Determine the [x, y] coordinate at the center of the cell enclosing the given text.  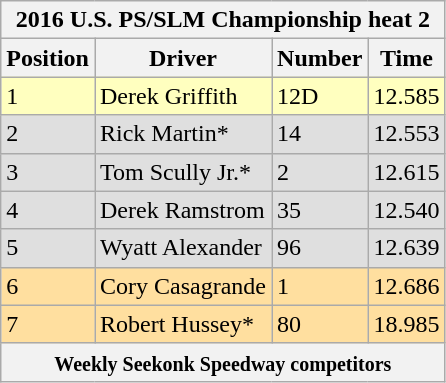
12.615 [406, 172]
Rick Martin* [182, 134]
5 [48, 248]
80 [320, 324]
96 [320, 248]
Robert Hussey* [182, 324]
12.540 [406, 210]
Tom Scully Jr.* [182, 172]
Derek Ramstrom [182, 210]
4 [48, 210]
12D [320, 96]
14 [320, 134]
6 [48, 286]
18.985 [406, 324]
Position [48, 58]
Time [406, 58]
Driver [182, 58]
3 [48, 172]
12.639 [406, 248]
12.686 [406, 286]
Number [320, 58]
7 [48, 324]
Weekly Seekonk Speedway competitors [223, 362]
12.553 [406, 134]
Cory Casagrande [182, 286]
Derek Griffith [182, 96]
35 [320, 210]
Wyatt Alexander [182, 248]
2016 U.S. PS/SLM Championship heat 2 [223, 20]
12.585 [406, 96]
